Locate the cell with the specified text and output its (x, y) center coordinate. 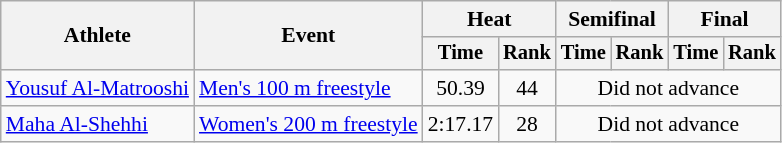
Yousuf Al-Matrooshi (98, 88)
Men's 100 m freestyle (308, 88)
Maha Al-Shehhi (98, 124)
44 (527, 88)
50.39 (460, 88)
Event (308, 36)
Final (724, 19)
28 (527, 124)
Women's 200 m freestyle (308, 124)
Athlete (98, 36)
Heat (490, 19)
2:17.17 (460, 124)
Semifinal (612, 19)
